For the text-containing cell, return its midpoint in (X, Y) coordinate format. 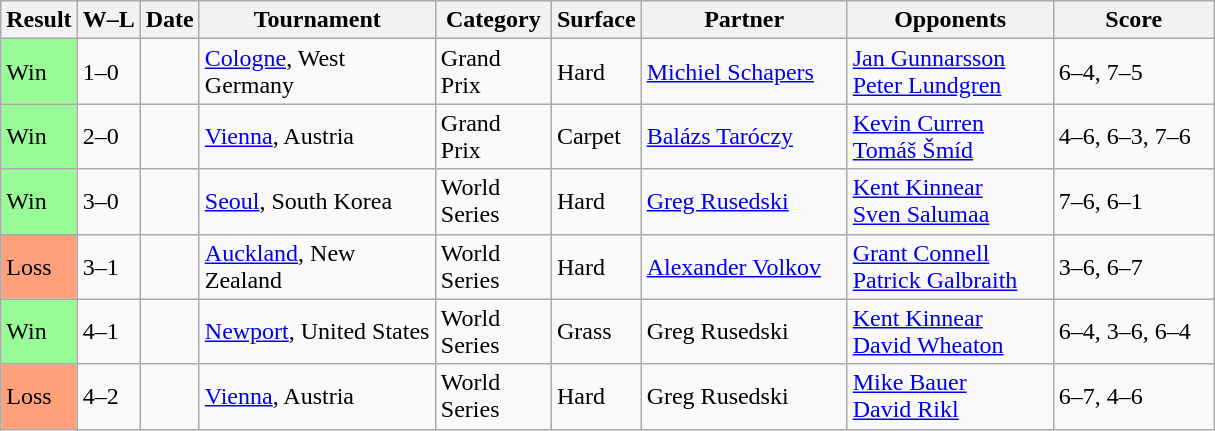
Tournament (317, 20)
Alexander Volkov (744, 266)
6–7, 4–6 (1134, 396)
Partner (744, 20)
Grass (596, 332)
Result (39, 20)
1–0 (108, 72)
Auckland, New Zealand (317, 266)
Cologne, West Germany (317, 72)
3–1 (108, 266)
4–1 (108, 332)
Balázs Taróczy (744, 136)
Carpet (596, 136)
3–0 (108, 202)
4–6, 6–3, 7–6 (1134, 136)
Surface (596, 20)
Date (170, 20)
W–L (108, 20)
Michiel Schapers (744, 72)
Kent Kinnear David Wheaton (950, 332)
Newport, United States (317, 332)
Category (493, 20)
Grant Connell Patrick Galbraith (950, 266)
6–4, 3–6, 6–4 (1134, 332)
6–4, 7–5 (1134, 72)
Opponents (950, 20)
Kevin Curren Tomáš Šmíd (950, 136)
4–2 (108, 396)
Mike Bauer David Rikl (950, 396)
7–6, 6–1 (1134, 202)
Score (1134, 20)
Jan Gunnarsson Peter Lundgren (950, 72)
Kent Kinnear Sven Salumaa (950, 202)
2–0 (108, 136)
3–6, 6–7 (1134, 266)
Seoul, South Korea (317, 202)
